Detect which cell encompasses the target text, then output its (x, y) center coordinate. 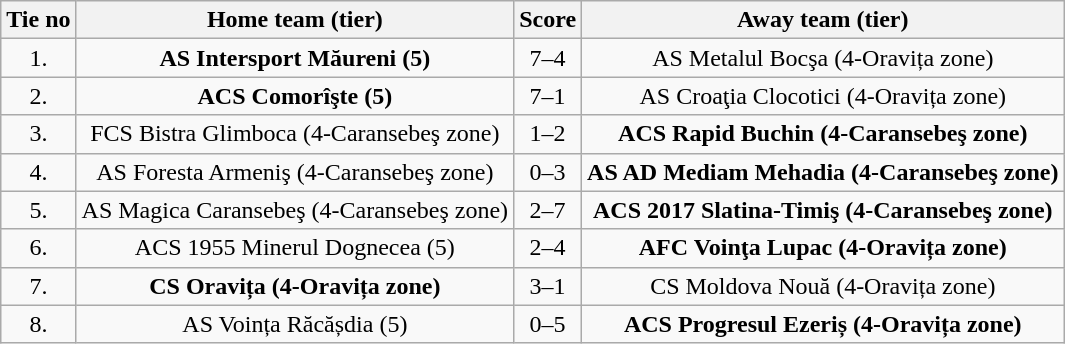
AS Foresta Armeniş (4-Caransebeş zone) (295, 172)
ACS Progresul Ezeriș (4-Oravița zone) (823, 324)
1. (38, 58)
2. (38, 96)
ACS Rapid Buchin (4-Caransebeş zone) (823, 134)
4. (38, 172)
5. (38, 210)
Home team (tier) (295, 20)
0–5 (548, 324)
7–4 (548, 58)
2–4 (548, 248)
CS Moldova Nouă (4-Oravița zone) (823, 286)
Away team (tier) (823, 20)
FCS Bistra Glimboca (4-Caransebeş zone) (295, 134)
AS AD Mediam Mehadia (4-Caransebeş zone) (823, 172)
6. (38, 248)
AS Metalul Bocşa (4-Oravița zone) (823, 58)
AFC Voinţa Lupac (4-Oravița zone) (823, 248)
Tie no (38, 20)
CS Oravița (4-Oravița zone) (295, 286)
3. (38, 134)
7. (38, 286)
2–7 (548, 210)
AS Intersport Măureni (5) (295, 58)
1–2 (548, 134)
ACS 2017 Slatina-Timiş (4-Caransebeş zone) (823, 210)
3–1 (548, 286)
ACS Comorîşte (5) (295, 96)
AS Croaţia Clocotici (4-Oravița zone) (823, 96)
0–3 (548, 172)
AS Magica Caransebeş (4-Caransebeş zone) (295, 210)
8. (38, 324)
Score (548, 20)
7–1 (548, 96)
AS Voința Răcășdia (5) (295, 324)
ACS 1955 Minerul Dognecea (5) (295, 248)
